Output the (X, Y) coordinate of the center of the cell containing the given text.  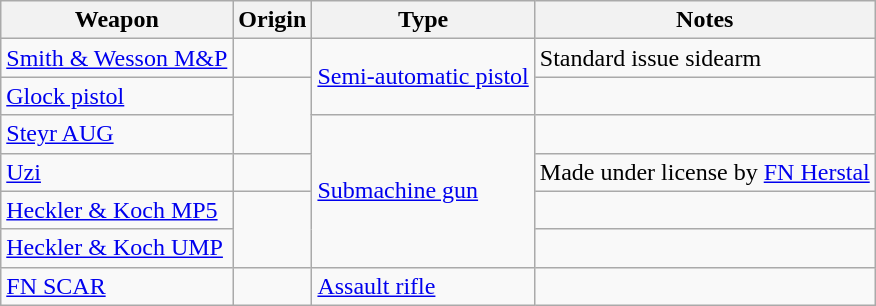
Submachine gun (423, 191)
Weapon (117, 20)
Steyr AUG (117, 134)
Origin (272, 20)
Heckler & Koch UMP (117, 248)
Type (423, 20)
Smith & Wesson M&P (117, 58)
Made under license by FN Herstal (704, 172)
Uzi (117, 172)
FN SCAR (117, 286)
Standard issue sidearm (704, 58)
Semi-automatic pistol (423, 77)
Heckler & Koch MP5 (117, 210)
Notes (704, 20)
Glock pistol (117, 96)
Assault rifle (423, 286)
